From the cell containing the given text, extract its center point as (x, y) coordinate. 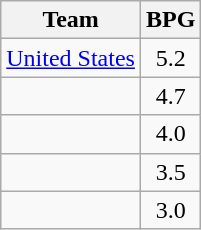
Team (71, 20)
United States (71, 58)
4.0 (170, 134)
3.0 (170, 210)
BPG (170, 20)
3.5 (170, 172)
5.2 (170, 58)
4.7 (170, 96)
